Extract the [x, y] coordinate from the center of the cell holding the provided text.  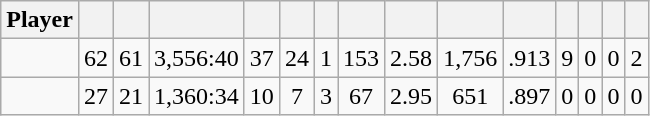
61 [132, 58]
21 [132, 96]
.913 [530, 58]
3,556:40 [197, 58]
3 [326, 96]
10 [262, 96]
67 [362, 96]
27 [96, 96]
7 [296, 96]
1,360:34 [197, 96]
2.95 [412, 96]
153 [362, 58]
24 [296, 58]
37 [262, 58]
Player [40, 20]
2.58 [412, 58]
1 [326, 58]
62 [96, 58]
651 [470, 96]
1,756 [470, 58]
.897 [530, 96]
9 [568, 58]
2 [636, 58]
